Determine the [X, Y] coordinate at the center of the cell enclosing the given text.  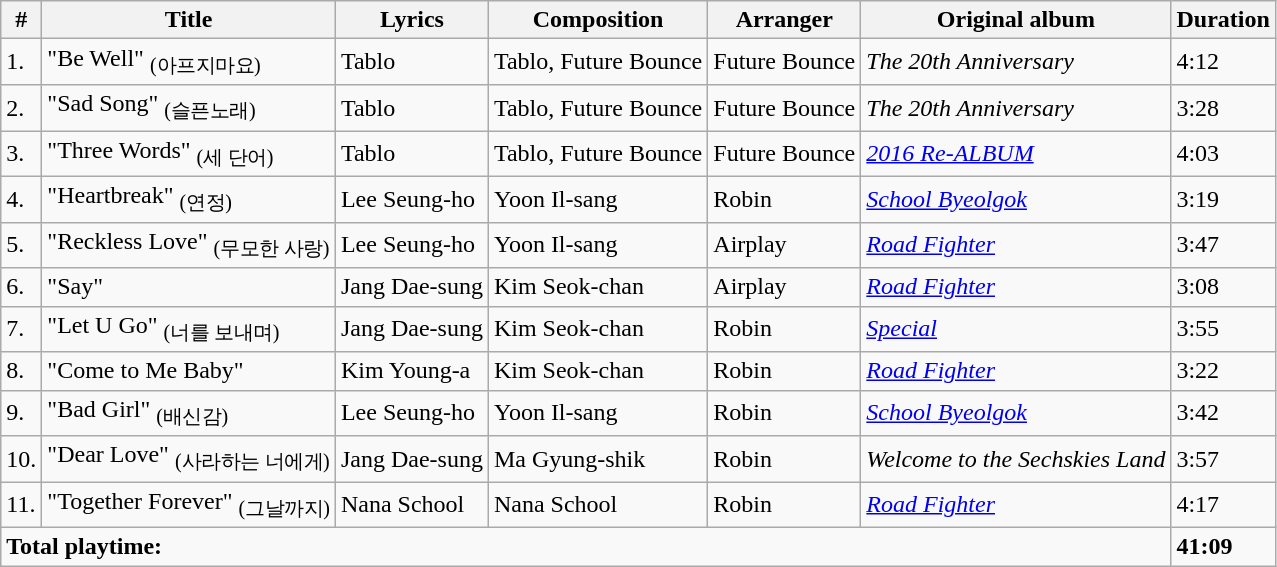
"Come to Me Baby" [189, 371]
3:42 [1223, 413]
3:55 [1223, 329]
"Say" [189, 287]
9. [22, 413]
"Reckless Love" (무모한 사랑) [189, 245]
3:22 [1223, 371]
Total playtime: [586, 547]
Duration [1223, 20]
41:09 [1223, 547]
3:57 [1223, 459]
# [22, 20]
8. [22, 371]
4:03 [1223, 153]
Composition [598, 20]
"Bad Girl" (배신감) [189, 413]
Ma Gyung-shik [598, 459]
3:47 [1223, 245]
"Three Words" (세 단어) [189, 153]
5. [22, 245]
"Together Forever" (그날까지) [189, 505]
Original album [1016, 20]
2. [22, 108]
Lyrics [412, 20]
"Sad Song" (슬픈노래) [189, 108]
7. [22, 329]
"Heartbreak" (연정) [189, 199]
Arranger [784, 20]
10. [22, 459]
11. [22, 505]
4:12 [1223, 62]
Title [189, 20]
"Be Well" (아프지마요) [189, 62]
"Let U Go" (너를 보내며) [189, 329]
6. [22, 287]
3:08 [1223, 287]
1. [22, 62]
3. [22, 153]
4. [22, 199]
4:17 [1223, 505]
Welcome to the Sechskies Land [1016, 459]
3:19 [1223, 199]
Kim Young-a [412, 371]
3:28 [1223, 108]
Special [1016, 329]
"Dear Love" (사라하는 너에게) [189, 459]
2016 Re-ALBUM [1016, 153]
